Determine the (x, y) coordinate at the center of the cell enclosing the given text.  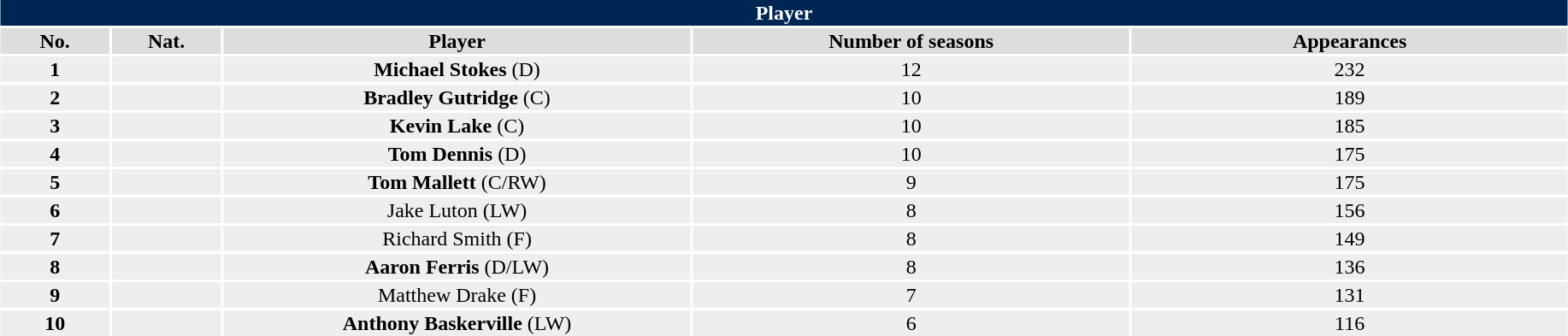
Aaron Ferris (D/LW) (457, 267)
4 (55, 154)
Matthew Drake (F) (457, 295)
185 (1350, 126)
Tom Dennis (D) (457, 154)
189 (1350, 97)
12 (911, 69)
Jake Luton (LW) (457, 210)
5 (55, 182)
136 (1350, 267)
131 (1350, 295)
156 (1350, 210)
Bradley Gutridge (C) (457, 97)
149 (1350, 239)
Michael Stokes (D) (457, 69)
232 (1350, 69)
Tom Mallett (C/RW) (457, 182)
116 (1350, 323)
Nat. (166, 41)
No. (55, 41)
Anthony Baskerville (LW) (457, 323)
Appearances (1350, 41)
2 (55, 97)
Number of seasons (911, 41)
3 (55, 126)
1 (55, 69)
Kevin Lake (C) (457, 126)
Richard Smith (F) (457, 239)
